Search for the cell housing the specified text and yield its (x, y) center coordinate. 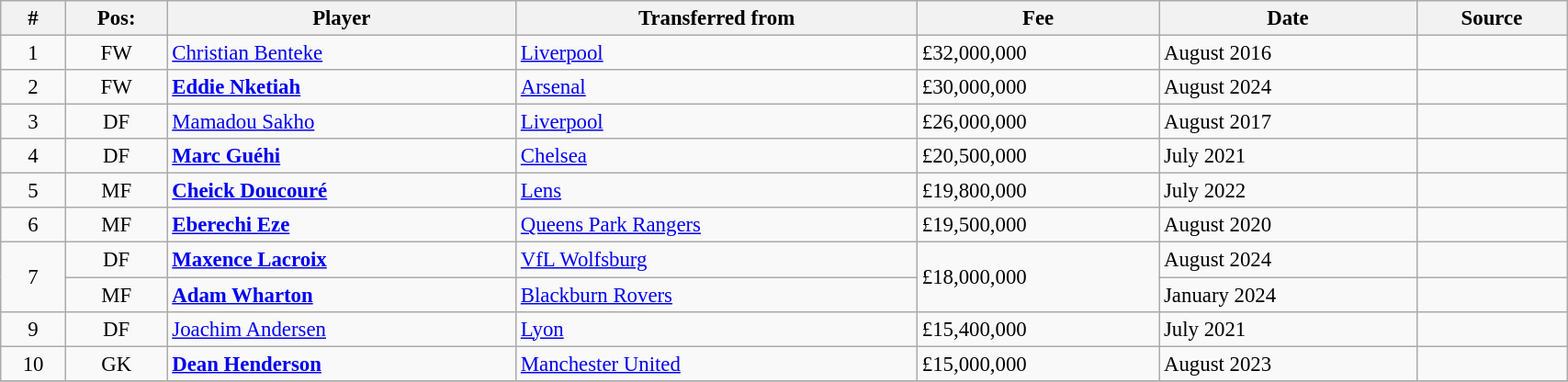
Eberechi Eze (342, 225)
Lyon (716, 329)
£19,500,000 (1038, 225)
1 (33, 53)
Source (1492, 18)
Mamadou Sakho (342, 122)
£32,000,000 (1038, 53)
Player (342, 18)
August 2023 (1288, 364)
Fee (1038, 18)
# (33, 18)
Christian Benteke (342, 53)
Manchester United (716, 364)
Lens (716, 191)
Joachim Andersen (342, 329)
£15,000,000 (1038, 364)
Transferred from (716, 18)
Date (1288, 18)
July 2022 (1288, 191)
August 2020 (1288, 225)
£18,000,000 (1038, 277)
9 (33, 329)
Pos: (116, 18)
10 (33, 364)
August 2016 (1288, 53)
Maxence Lacroix (342, 260)
VfL Wolfsburg (716, 260)
5 (33, 191)
£15,400,000 (1038, 329)
£30,000,000 (1038, 87)
Cheick Doucouré (342, 191)
Queens Park Rangers (716, 225)
Chelsea (716, 156)
Arsenal (716, 87)
6 (33, 225)
£20,500,000 (1038, 156)
August 2017 (1288, 122)
January 2024 (1288, 295)
Eddie Nketiah (342, 87)
GK (116, 364)
Dean Henderson (342, 364)
4 (33, 156)
3 (33, 122)
Marc Guéhi (342, 156)
Adam Wharton (342, 295)
£26,000,000 (1038, 122)
Blackburn Rovers (716, 295)
£19,800,000 (1038, 191)
7 (33, 277)
2 (33, 87)
